From the cell containing the given text, extract its center point as [X, Y] coordinate. 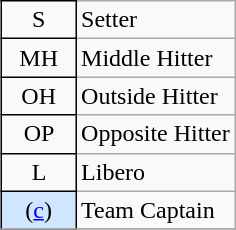
(c) [39, 210]
S [39, 20]
OP [39, 134]
Team Captain [156, 210]
Opposite Hitter [156, 134]
Middle Hitter [156, 58]
Outside Hitter [156, 96]
Setter [156, 20]
Libero [156, 172]
MH [39, 58]
L [39, 172]
OH [39, 96]
